Return (X, Y) of the center of cell containing provided text 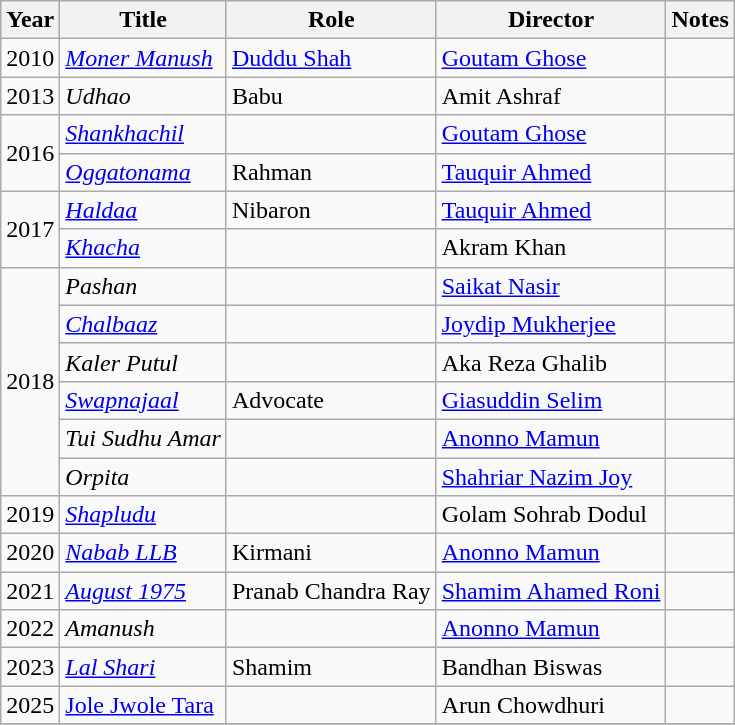
Arun Chowdhuri (551, 705)
2023 (30, 667)
Shapludu (144, 515)
Saikat Nasir (551, 286)
Swapnajaal (144, 400)
Lal Shari (144, 667)
Aka Reza Ghalib (551, 362)
August 1975 (144, 591)
Joydip Mukherjee (551, 324)
Shahriar Nazim Joy (551, 477)
2016 (30, 153)
Chalbaaz (144, 324)
2021 (30, 591)
Advocate (331, 400)
Kaler Putul (144, 362)
Tui Sudhu Amar (144, 438)
2020 (30, 553)
Akram Khan (551, 248)
Bandhan Biswas (551, 667)
Shamim Ahamed Roni (551, 591)
Moner Manush (144, 58)
Amanush (144, 629)
Giasuddin Selim (551, 400)
Golam Sohrab Dodul (551, 515)
Pranab Chandra Ray (331, 591)
Haldaa (144, 210)
2013 (30, 96)
Title (144, 20)
Babu (331, 96)
2017 (30, 229)
Kirmani (331, 553)
2022 (30, 629)
Director (551, 20)
Notes (700, 20)
Udhao (144, 96)
Pashan (144, 286)
Year (30, 20)
Oggatonama (144, 172)
2019 (30, 515)
Khacha (144, 248)
Nabab LLB (144, 553)
Nibaron (331, 210)
Amit Ashraf (551, 96)
2025 (30, 705)
2018 (30, 381)
Role (331, 20)
2010 (30, 58)
Shankhachil (144, 134)
Duddu Shah (331, 58)
Rahman (331, 172)
Jole Jwole Tara (144, 705)
Shamim (331, 667)
Orpita (144, 477)
